Extract the [x, y] coordinate from the center of the cell holding the provided text.  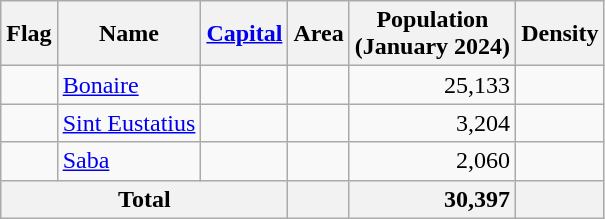
Bonaire [129, 85]
30,397 [432, 199]
Capital [244, 34]
Saba [129, 161]
Total [144, 199]
Population(January 2024) [432, 34]
Sint Eustatius [129, 123]
Flag [29, 34]
3,204 [432, 123]
Area [318, 34]
Name [129, 34]
2,060 [432, 161]
25,133 [432, 85]
Density [560, 34]
